Return (x, y) of the center of cell containing provided text 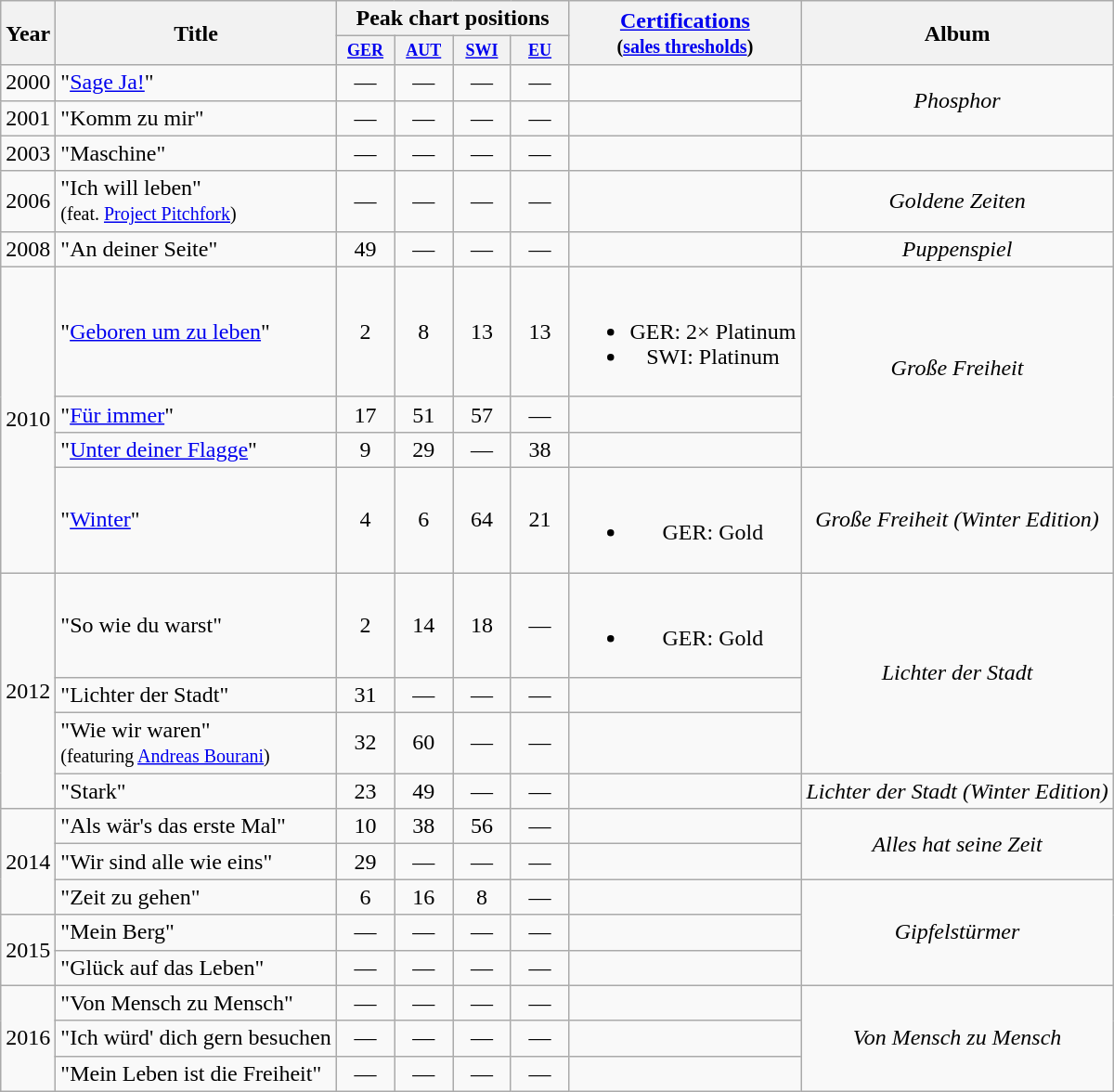
Year (28, 33)
AUT (423, 50)
Title (196, 33)
2006 (28, 201)
16 (423, 897)
"Maschine" (196, 153)
9 (366, 449)
"Sage Ja!" (196, 83)
GER: 2× PlatinumSWI: Platinum (685, 331)
"Ich will leben" (feat. Project Pitchfork) (196, 201)
"Unter deiner Flagge" (196, 449)
"Komm zu mir" (196, 118)
60 (423, 743)
Lichter der Stadt (Winter Edition) (957, 791)
Phosphor (957, 100)
"Geboren um zu leben" (196, 331)
"Zeit zu gehen" (196, 897)
2015 (28, 950)
64 (483, 520)
"So wie du warst" (196, 626)
2008 (28, 249)
"Ich würd' dich gern besuchen (196, 1038)
"Von Mensch zu Mensch" (196, 1003)
SWI (483, 50)
2014 (28, 862)
18 (483, 626)
Certifications(sales thresholds) (685, 33)
EU (540, 50)
"Mein Leben ist die Freiheit" (196, 1073)
Lichter der Stadt (957, 673)
31 (366, 695)
"Für immer" (196, 414)
51 (423, 414)
32 (366, 743)
2001 (28, 118)
14 (423, 626)
"Stark" (196, 791)
Goldene Zeiten (957, 201)
"Lichter der Stadt" (196, 695)
4 (366, 520)
Alles hat seine Zeit (957, 844)
Große Freiheit (Winter Edition) (957, 520)
21 (540, 520)
2000 (28, 83)
Album (957, 33)
"Wir sind alle wie eins" (196, 862)
2012 (28, 691)
Peak chart positions (453, 19)
23 (366, 791)
57 (483, 414)
Von Mensch zu Mensch (957, 1038)
2010 (28, 420)
"Winter" (196, 520)
"Glück auf das Leben" (196, 968)
Gipfelstürmer (957, 932)
Große Freiheit (957, 367)
2003 (28, 153)
17 (366, 414)
Puppenspiel (957, 249)
"Als wär's das erste Mal" (196, 826)
10 (366, 826)
2016 (28, 1038)
56 (483, 826)
GER (366, 50)
"Wie wir waren" (featuring Andreas Bourani) (196, 743)
"Mein Berg" (196, 932)
"An deiner Seite" (196, 249)
